Output the (x, y) coordinate of the center of the cell containing the given text.  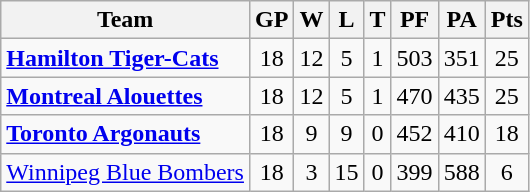
PF (414, 20)
3 (312, 172)
T (378, 20)
470 (414, 96)
Pts (506, 20)
351 (462, 58)
PA (462, 20)
GP (271, 20)
Montreal Alouettes (126, 96)
Hamilton Tiger-Cats (126, 58)
W (312, 20)
588 (462, 172)
410 (462, 134)
6 (506, 172)
L (346, 20)
435 (462, 96)
Winnipeg Blue Bombers (126, 172)
399 (414, 172)
Toronto Argonauts (126, 134)
503 (414, 58)
452 (414, 134)
15 (346, 172)
Team (126, 20)
